Capture the cell that displays the provided text and extract its (x, y) central coordinate. 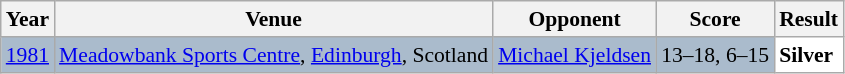
Opponent (574, 19)
Michael Kjeldsen (574, 55)
1981 (28, 55)
Year (28, 19)
Meadowbank Sports Centre, Edinburgh, Scotland (274, 55)
Venue (274, 19)
13–18, 6–15 (715, 55)
Score (715, 19)
Silver (808, 55)
Result (808, 19)
